Return [x, y] of the center of cell containing provided text 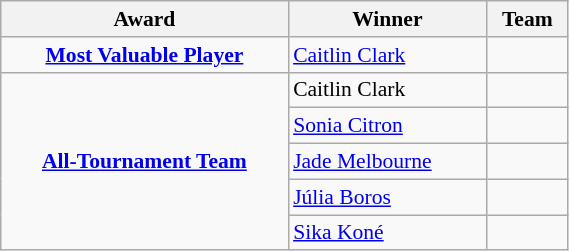
Winner [388, 19]
Award [144, 19]
Júlia Boros [388, 197]
Jade Melbourne [388, 162]
All-Tournament Team [144, 161]
Team [528, 19]
Sika Koné [388, 233]
Sonia Citron [388, 126]
Most Valuable Player [144, 55]
